Detect which cell encompasses the target text, then output its (X, Y) center coordinate. 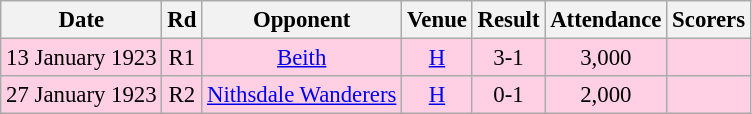
2,000 (606, 95)
3-1 (508, 58)
3,000 (606, 58)
Result (508, 20)
Rd (182, 20)
Nithsdale Wanderers (302, 95)
Beith (302, 58)
Scorers (709, 20)
0-1 (508, 95)
R2 (182, 95)
R1 (182, 58)
Attendance (606, 20)
Date (82, 20)
27 January 1923 (82, 95)
13 January 1923 (82, 58)
Venue (438, 20)
Opponent (302, 20)
